Scan for the cell matching the given text and deliver its (x, y) coordinate at center. 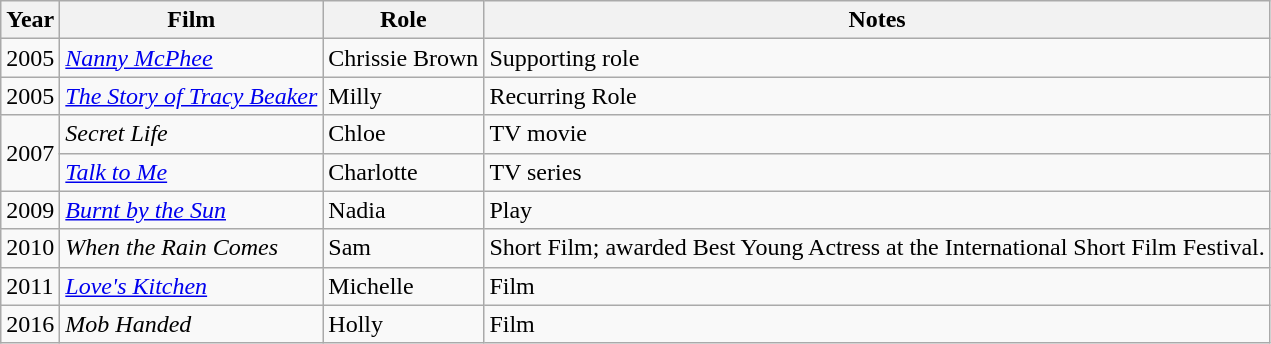
Charlotte (404, 172)
The Story of Tracy Beaker (192, 96)
Talk to Me (192, 172)
Notes (877, 20)
2009 (30, 210)
Year (30, 20)
Supporting role (877, 58)
Play (877, 210)
Mob Handed (192, 324)
Love's Kitchen (192, 286)
When the Rain Comes (192, 248)
Michelle (404, 286)
Recurring Role (877, 96)
2016 (30, 324)
2010 (30, 248)
Role (404, 20)
TV series (877, 172)
Chloe (404, 134)
2007 (30, 153)
Sam (404, 248)
Holly (404, 324)
Nadia (404, 210)
Short Film; awarded Best Young Actress at the International Short Film Festival. (877, 248)
Chrissie Brown (404, 58)
Nanny McPhee (192, 58)
Milly (404, 96)
Burnt by the Sun (192, 210)
2011 (30, 286)
TV movie (877, 134)
Secret Life (192, 134)
